Search for the cell housing the specified text and yield its (X, Y) center coordinate. 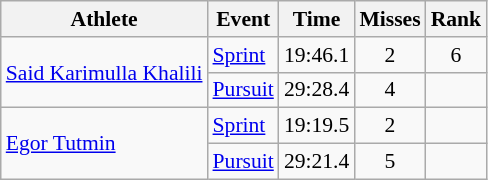
29:28.4 (316, 90)
29:21.4 (316, 162)
Event (244, 19)
19:46.1 (316, 55)
Time (316, 19)
Athlete (104, 19)
19:19.5 (316, 126)
Said Karimulla Khalili (104, 72)
4 (390, 90)
Rank (456, 19)
5 (390, 162)
Misses (390, 19)
Egor Tutmin (104, 144)
6 (456, 55)
